Return the [X, Y] coordinate for the center point of the cell that contains the specified text.  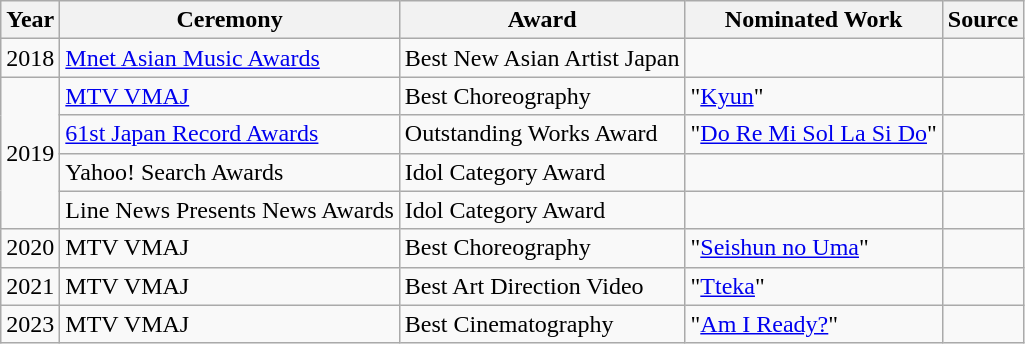
"Seishun no Uma" [814, 248]
2023 [30, 324]
Source [982, 20]
Best New Asian Artist Japan [542, 58]
2018 [30, 58]
"Tteka" [814, 286]
2021 [30, 286]
Award [542, 20]
2019 [30, 153]
Yahoo! Search Awards [230, 172]
"Am I Ready?" [814, 324]
61st Japan Record Awards [230, 134]
Nominated Work [814, 20]
Best Cinematography [542, 324]
Ceremony [230, 20]
Line News Presents News Awards [230, 210]
Outstanding Works Award [542, 134]
2020 [30, 248]
"Kyun" [814, 96]
"Do Re Mi Sol La Si Do" [814, 134]
Year [30, 20]
Mnet Asian Music Awards [230, 58]
Best Art Direction Video [542, 286]
